Return the [X, Y] coordinate for the center point of the cell that contains the specified text.  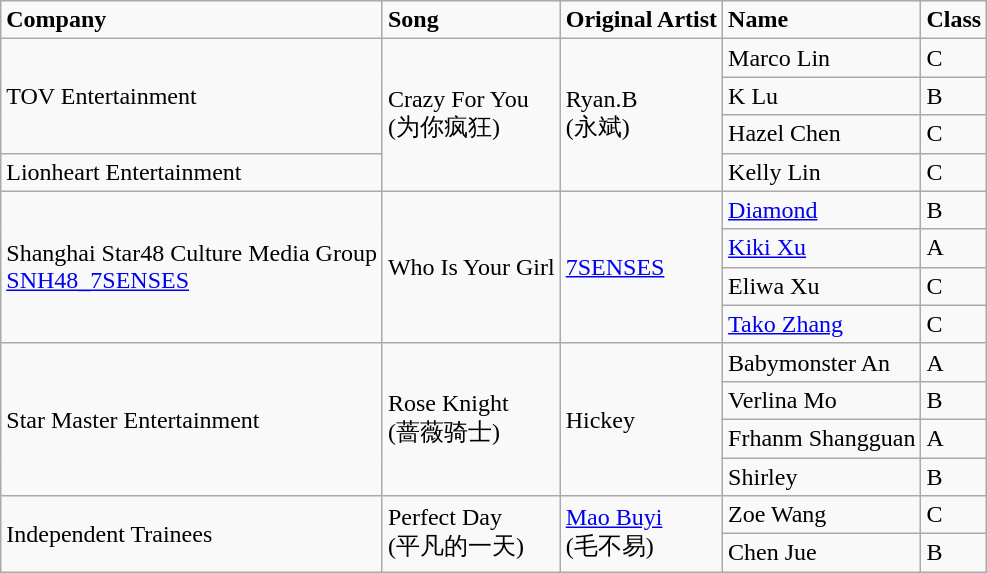
Rose Knight(蔷薇骑士) [471, 419]
Independent Trainees [192, 534]
Hazel Chen [822, 134]
Tako Zhang [822, 324]
Shanghai Star48 Culture Media GroupSNH48_7SENSES [192, 267]
Shirley [822, 477]
Babymonster An [822, 362]
Perfect Day(平凡的一天) [471, 534]
Mao Buyi(毛不易) [641, 534]
Lionheart Entertainment [192, 172]
TOV Entertainment [192, 96]
Company [192, 20]
Hickey [641, 419]
Diamond [822, 210]
Chen Jue [822, 553]
Frhanm Shangguan [822, 438]
Marco Lin [822, 58]
Ryan.B(永斌) [641, 115]
Kiki Xu [822, 248]
Name [822, 20]
Verlina Mo [822, 400]
Star Master Entertainment [192, 419]
Kelly Lin [822, 172]
K Lu [822, 96]
Crazy For You(为你疯狂) [471, 115]
7SENSES [641, 267]
Who Is Your Girl [471, 267]
Original Artist [641, 20]
Eliwa Xu [822, 286]
Song [471, 20]
Zoe Wang [822, 515]
Class [954, 20]
